Return the (X, Y) coordinate for the center point of the cell that contains the specified text.  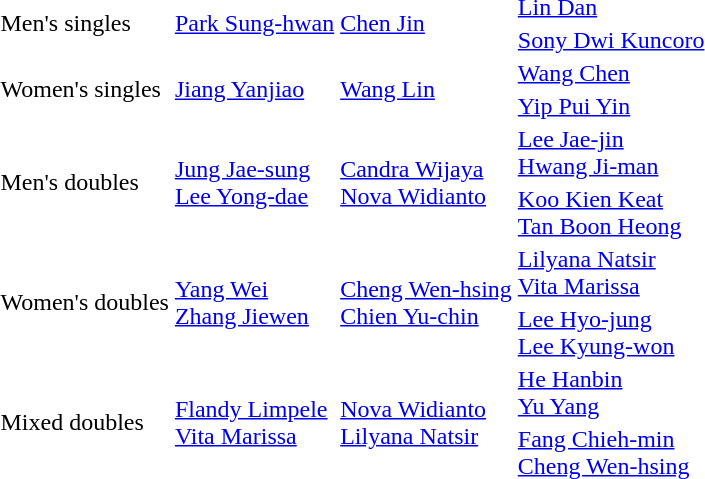
Cheng Wen-hsing Chien Yu-chin (426, 302)
Jung Jae-sung Lee Yong-dae (254, 182)
Candra Wijaya Nova Widianto (426, 182)
Wang Lin (426, 90)
Yang Wei Zhang Jiewen (254, 302)
Jiang Yanjiao (254, 90)
